Detect which cell encompasses the target text, then output its (x, y) center coordinate. 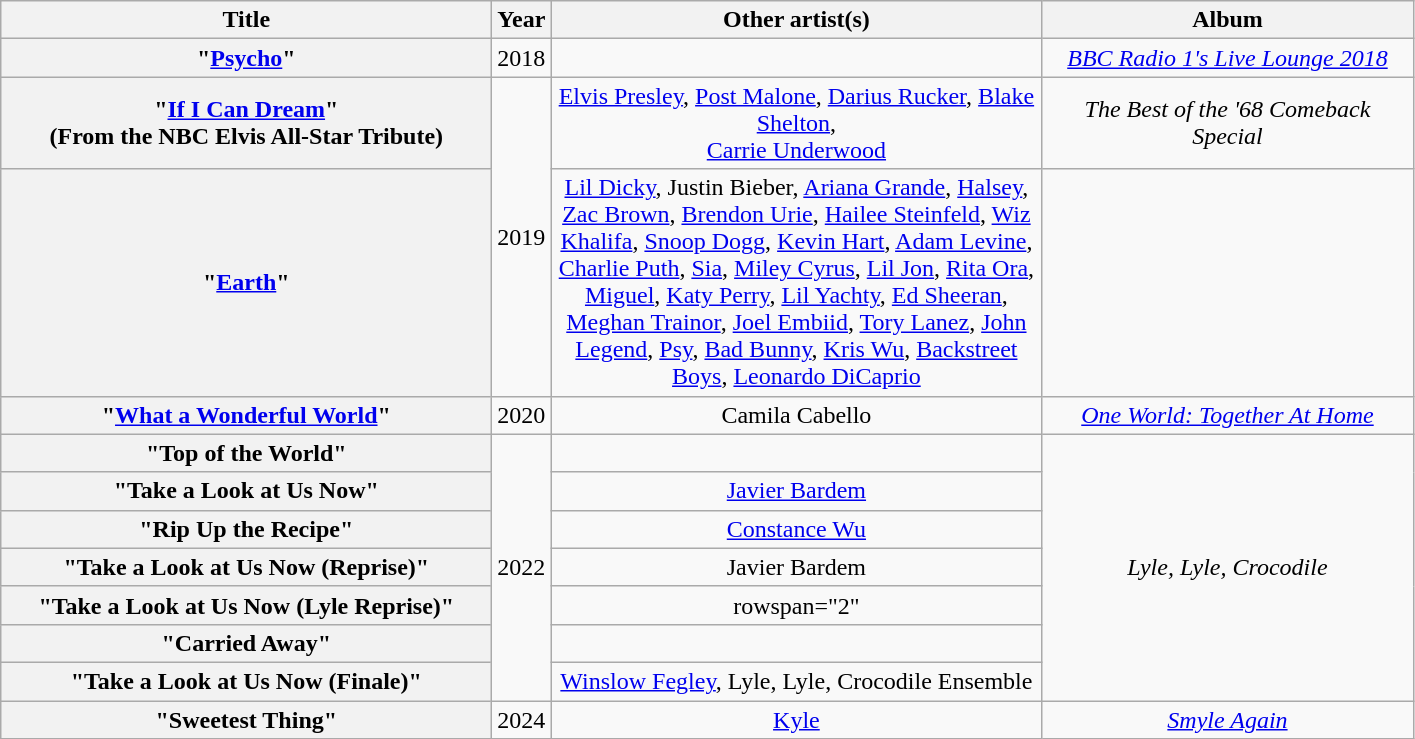
"Take a Look at Us Now (Finale)" (246, 681)
BBC Radio 1's Live Lounge 2018 (1228, 58)
Constance Wu (796, 529)
"Top of the World" (246, 453)
"Take a Look at Us Now" (246, 491)
One World: Together At Home (1228, 415)
Kyle (796, 719)
Title (246, 20)
"If I Can Dream" (From the NBC Elvis All-Star Tribute) (246, 123)
"Take a Look at Us Now (Reprise)" (246, 567)
rowspan="2" (796, 605)
"Earth" (246, 282)
2019 (522, 236)
Camila Cabello (796, 415)
2018 (522, 58)
Lyle, Lyle, Crocodile (1228, 567)
"Psycho" (246, 58)
2022 (522, 567)
"Take a Look at Us Now (Lyle Reprise)" (246, 605)
"Rip Up the Recipe" (246, 529)
"Carried Away" (246, 643)
Album (1228, 20)
2020 (522, 415)
Elvis Presley, Post Malone, Darius Rucker, Blake Shelton, Carrie Underwood (796, 123)
Smyle Again (1228, 719)
Winslow Fegley, Lyle, Lyle, Crocodile Ensemble (796, 681)
Other artist(s) (796, 20)
"What a Wonderful World" (246, 415)
Year (522, 20)
2024 (522, 719)
The Best of the '68 Comeback Special (1228, 123)
"Sweetest Thing" (246, 719)
